Identify which cell holds the provided text, then report its [x, y] central coordinate. 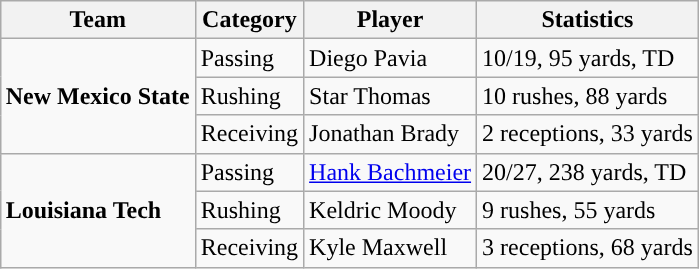
Diego Pavia [390, 58]
2 receptions, 33 yards [588, 134]
Team [98, 20]
20/27, 238 yards, TD [588, 172]
10/19, 95 yards, TD [588, 58]
Statistics [588, 20]
Louisiana Tech [98, 210]
Hank Bachmeier [390, 172]
9 rushes, 55 yards [588, 210]
Player [390, 20]
10 rushes, 88 yards [588, 96]
Kyle Maxwell [390, 248]
New Mexico State [98, 96]
Category [249, 20]
Star Thomas [390, 96]
3 receptions, 68 yards [588, 248]
Keldric Moody [390, 210]
Jonathan Brady [390, 134]
